Output the (X, Y) coordinate of the center of the cell containing the given text.  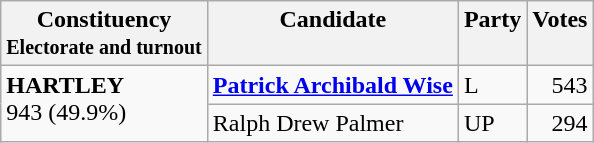
ConstituencyElectorate and turnout (104, 34)
Ralph Drew Palmer (332, 123)
Candidate (332, 34)
UP (492, 123)
Votes (560, 34)
294 (560, 123)
Party (492, 34)
543 (560, 85)
Patrick Archibald Wise (332, 85)
HARTLEY943 (49.9%) (104, 104)
L (492, 85)
